Extract the [x, y] coordinate from the center of the cell holding the provided text.  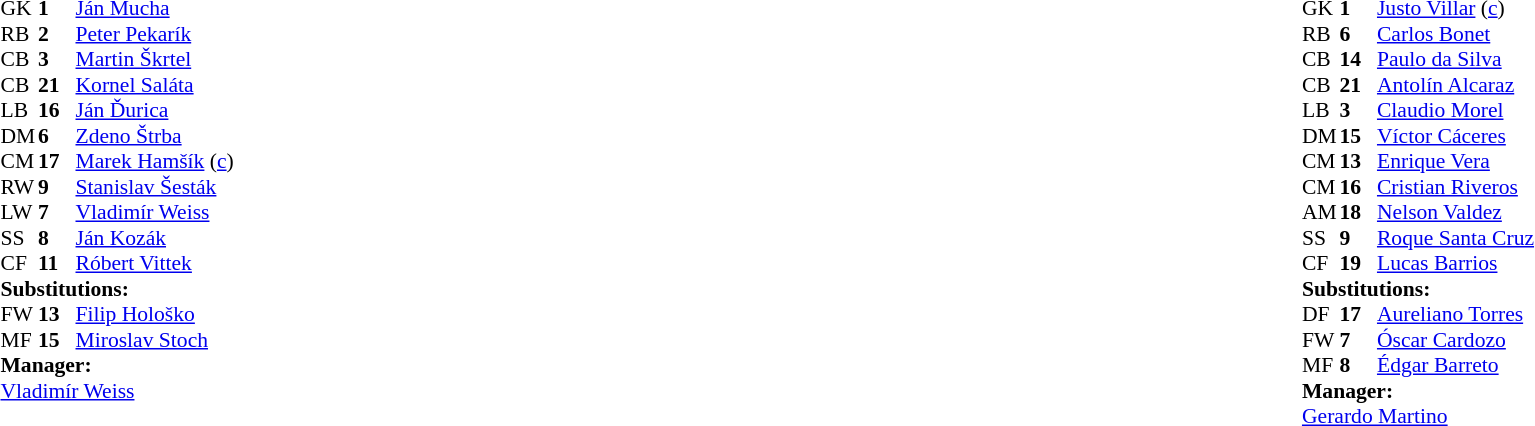
14 [1358, 59]
Carlos Bonet [1456, 34]
Marek Hamšík (c) [155, 161]
RW [19, 187]
Zdeno Štrba [155, 136]
Kornel Saláta [155, 85]
Ján Kozák [155, 238]
19 [1358, 263]
LW [19, 213]
Aureliano Torres [1456, 315]
Lucas Barrios [1456, 263]
Stanislav Šesták [155, 187]
Miroslav Stoch [155, 340]
2 [57, 34]
Peter Pekarík [155, 34]
Antolín Alcaraz [1456, 85]
11 [57, 263]
AM [1321, 213]
Róbert Vittek [155, 263]
Roque Santa Cruz [1456, 238]
Édgar Barreto [1456, 365]
DF [1321, 315]
Víctor Cáceres [1456, 136]
Paulo da Silva [1456, 59]
18 [1358, 213]
Claudio Morel [1456, 111]
Filip Hološko [155, 315]
Cristian Riveros [1456, 187]
Óscar Cardozo [1456, 340]
Ján Ďurica [155, 111]
Martin Škrtel [155, 59]
Enrique Vera [1456, 161]
Nelson Valdez [1456, 213]
